Return the (X, Y) coordinate for the center point of the cell that contains the specified text.  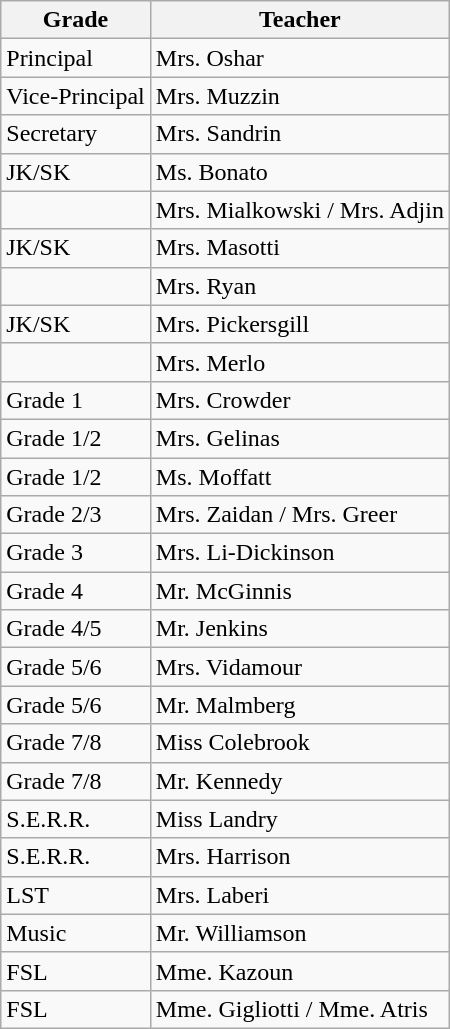
Secretary (76, 134)
Mr. Williamson (300, 933)
Mrs. Zaidan / Mrs. Greer (300, 515)
Mrs. Ryan (300, 286)
Miss Landry (300, 819)
Mme. Kazoun (300, 971)
Mrs. Gelinas (300, 438)
Grade 2/3 (76, 515)
Mrs. Muzzin (300, 96)
Mrs. Oshar (300, 58)
Mrs. Sandrin (300, 134)
Mr. McGinnis (300, 591)
Ms. Moffatt (300, 477)
Mrs. Li-Dickinson (300, 553)
Music (76, 933)
Grade (76, 20)
Grade 4/5 (76, 629)
Ms. Bonato (300, 172)
Mr. Jenkins (300, 629)
Grade 3 (76, 553)
Grade 1 (76, 400)
Teacher (300, 20)
Mrs. Pickersgill (300, 324)
LST (76, 895)
Vice-Principal (76, 96)
Mrs. Crowder (300, 400)
Miss Colebrook (300, 743)
Mrs. Masotti (300, 248)
Mrs. Mialkowski / Mrs. Adjin (300, 210)
Mrs. Harrison (300, 857)
Mr. Kennedy (300, 781)
Mrs. Vidamour (300, 667)
Principal (76, 58)
Mrs. Merlo (300, 362)
Grade 4 (76, 591)
Mrs. Laberi (300, 895)
Mme. Gigliotti / Mme. Atris (300, 1009)
Mr. Malmberg (300, 705)
